Detect which cell encompasses the target text, then output its [X, Y] center coordinate. 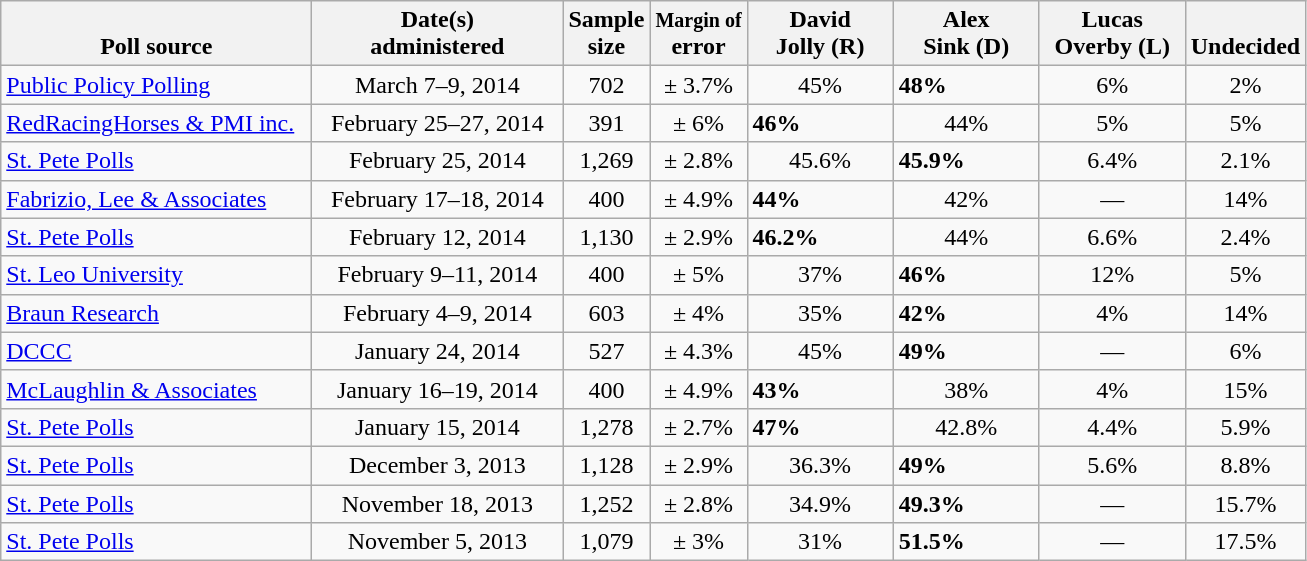
31% [820, 542]
Fabrizio, Lee & Associates [156, 199]
15.7% [1245, 503]
February 25, 2014 [438, 161]
± 4.3% [698, 351]
± 3.7% [698, 85]
702 [606, 85]
± 2.7% [698, 427]
34.9% [820, 503]
42.8% [966, 427]
45.9% [966, 161]
1,079 [606, 542]
49.3% [966, 503]
603 [606, 313]
45.6% [820, 161]
RedRacingHorses & PMI inc. [156, 123]
5.9% [1245, 427]
Margin oferror [698, 34]
1,269 [606, 161]
12% [1112, 275]
391 [606, 123]
± 4% [698, 313]
± 5% [698, 275]
Poll source [156, 34]
January 24, 2014 [438, 351]
8.8% [1245, 465]
36.3% [820, 465]
DCCC [156, 351]
17.5% [1245, 542]
November 18, 2013 [438, 503]
1,130 [606, 237]
March 7–9, 2014 [438, 85]
6.4% [1112, 161]
November 5, 2013 [438, 542]
St. Leo University [156, 275]
51.5% [966, 542]
± 6% [698, 123]
2.4% [1245, 237]
McLaughlin & Associates [156, 389]
January 16–19, 2014 [438, 389]
43% [820, 389]
February 4–9, 2014 [438, 313]
LucasOverby (L) [1112, 34]
35% [820, 313]
5.6% [1112, 465]
December 3, 2013 [438, 465]
February 12, 2014 [438, 237]
Undecided [1245, 34]
Public Policy Polling [156, 85]
1,278 [606, 427]
February 17–18, 2014 [438, 199]
15% [1245, 389]
47% [820, 427]
Samplesize [606, 34]
1,252 [606, 503]
46.2% [820, 237]
48% [966, 85]
February 9–11, 2014 [438, 275]
± 3% [698, 542]
January 15, 2014 [438, 427]
DavidJolly (R) [820, 34]
February 25–27, 2014 [438, 123]
2.1% [1245, 161]
6.6% [1112, 237]
4.4% [1112, 427]
37% [820, 275]
AlexSink (D) [966, 34]
38% [966, 389]
Braun Research [156, 313]
527 [606, 351]
2% [1245, 85]
Date(s)administered [438, 34]
1,128 [606, 465]
